Output the (x, y) coordinate of the center of the cell containing the given text.  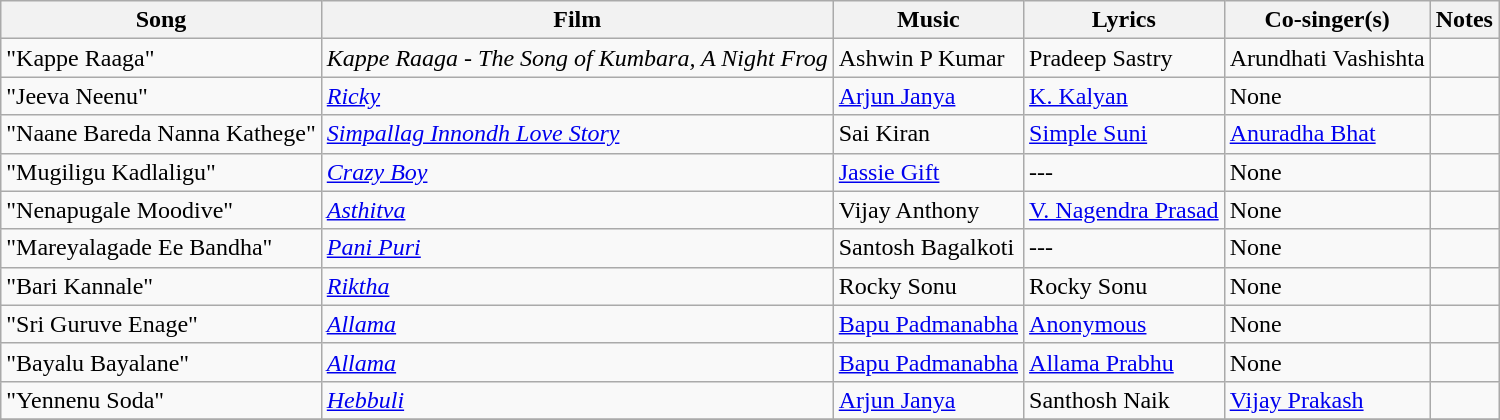
Notes (1464, 20)
Ricky (577, 96)
Song (162, 20)
Vijay Anthony (928, 210)
Ashwin P Kumar (928, 58)
"Jeeva Neenu" (162, 96)
Anuradha Bhat (1327, 134)
Santosh Bagalkoti (928, 248)
"Nenapugale Moodive" (162, 210)
Arundhati Vashishta (1327, 58)
Lyrics (1124, 20)
Film (577, 20)
"Naane Bareda Nanna Kathege" (162, 134)
"Yennenu Soda" (162, 400)
"Mugiligu Kadlaligu" (162, 172)
Music (928, 20)
Pradeep Sastry (1124, 58)
"Sri Guruve Enage" (162, 324)
Allama Prabhu (1124, 362)
Vijay Prakash (1327, 400)
K. Kalyan (1124, 96)
"Mareyalagade Ee Bandha" (162, 248)
Anonymous (1124, 324)
Asthitva (577, 210)
Crazy Boy (577, 172)
Hebbuli (577, 400)
"Bayalu Bayalane" (162, 362)
"Bari Kannale" (162, 286)
Simpallag Innondh Love Story (577, 134)
Sai Kiran (928, 134)
"Kappe Raaga" (162, 58)
Riktha (577, 286)
V. Nagendra Prasad (1124, 210)
Pani Puri (577, 248)
Santhosh Naik (1124, 400)
Co-singer(s) (1327, 20)
Jassie Gift (928, 172)
Kappe Raaga - The Song of Kumbara, A Night Frog (577, 58)
Simple Suni (1124, 134)
